Determine the (X, Y) coordinate at the center of the cell enclosing the given text.  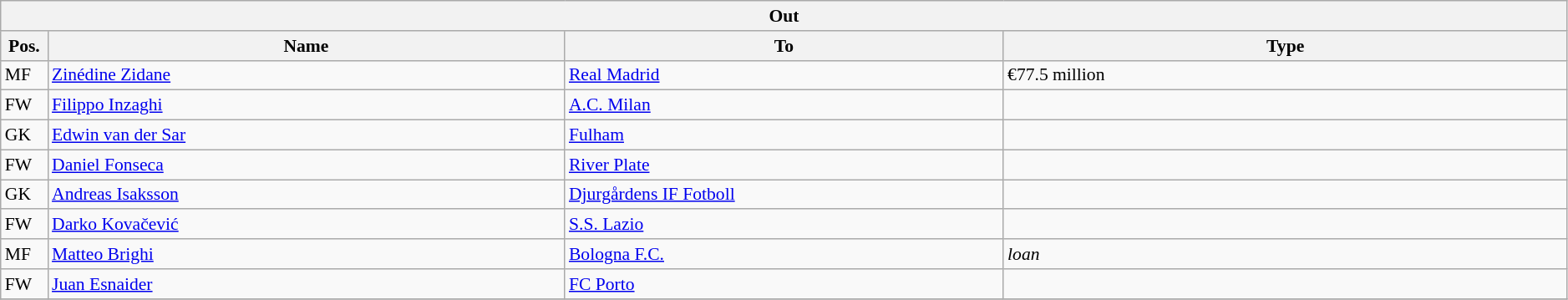
River Plate (784, 165)
Djurgårdens IF Fotboll (784, 195)
Pos. (24, 46)
Daniel Fonseca (306, 165)
Darko Kovačević (306, 225)
FC Porto (784, 284)
Name (306, 46)
Andreas Isaksson (306, 195)
Fulham (784, 135)
To (784, 46)
Juan Esnaider (306, 284)
Matteo Brighi (306, 254)
Zinédine Zidane (306, 75)
S.S. Lazio (784, 225)
Bologna F.C. (784, 254)
Real Madrid (784, 75)
A.C. Milan (784, 105)
Type (1285, 46)
Out (784, 16)
Filippo Inzaghi (306, 105)
loan (1285, 254)
Edwin van der Sar (306, 135)
€77.5 million (1285, 75)
